Detect which cell encompasses the target text, then output its (x, y) center coordinate. 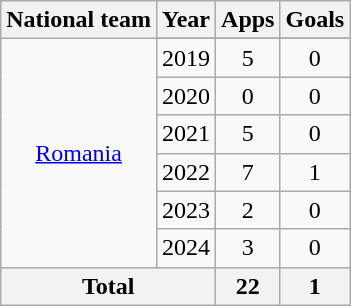
Year (186, 20)
3 (248, 248)
Romania (79, 153)
2019 (186, 58)
2020 (186, 96)
Goals (315, 20)
Total (108, 286)
7 (248, 172)
Apps (248, 20)
National team (79, 20)
22 (248, 286)
2022 (186, 172)
2023 (186, 210)
2024 (186, 248)
2 (248, 210)
2021 (186, 134)
